For the text-containing cell, return its midpoint in [X, Y] coordinate format. 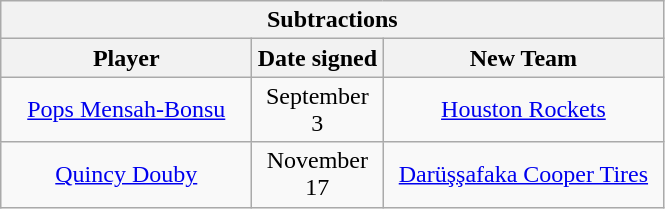
Player [126, 58]
November 17 [318, 174]
Quincy Douby [126, 174]
Date signed [318, 58]
September 3 [318, 110]
Pops Mensah-Bonsu [126, 110]
New Team [524, 58]
Subtractions [332, 20]
Houston Rockets [524, 110]
Darüşşafaka Cooper Tires [524, 174]
